Search for the cell housing the specified text and yield its (X, Y) center coordinate. 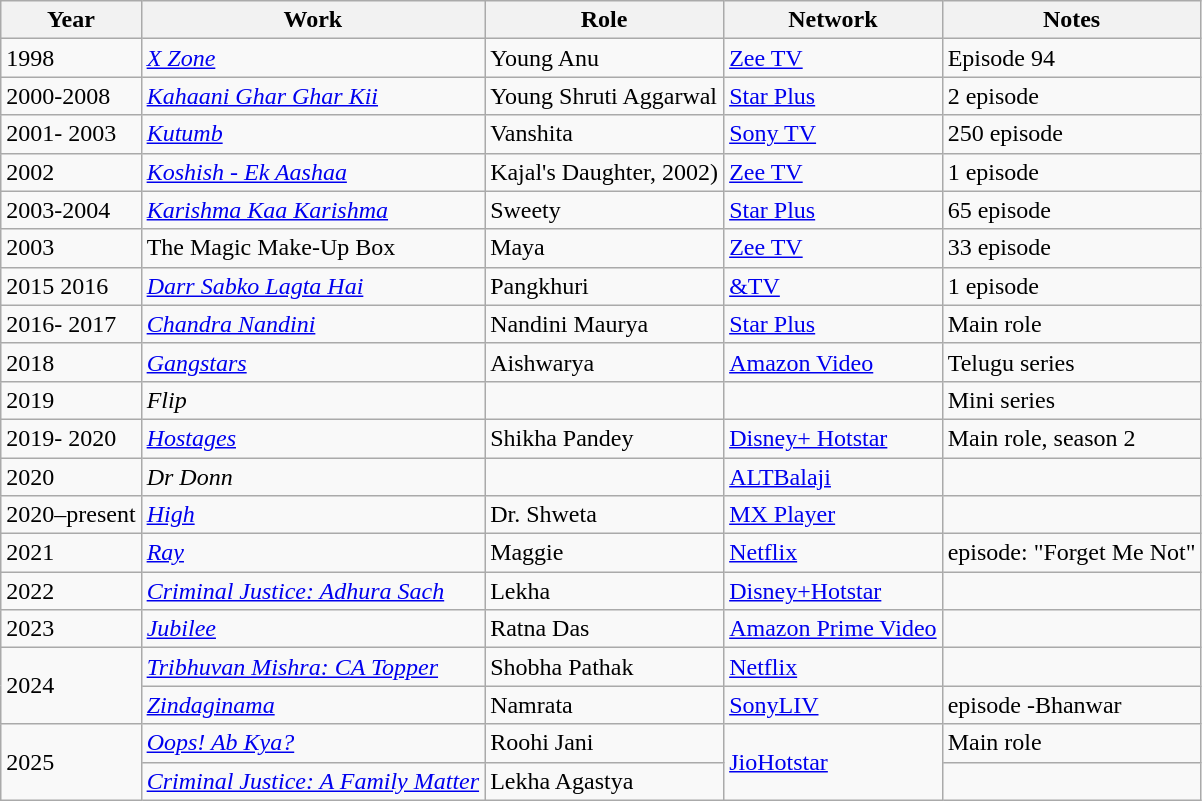
Episode 94 (1072, 58)
2019- 2020 (71, 438)
Gangstars (312, 362)
2021 (71, 553)
MX Player (833, 515)
Nandini Maurya (604, 324)
1998 (71, 58)
Lekha Agastya (604, 781)
Sony TV (833, 134)
2020 (71, 477)
Flip (312, 400)
2022 (71, 591)
Mini series (1072, 400)
episode -Bhanwar (1072, 705)
2015 2016 (71, 286)
Ray (312, 553)
Telugu series (1072, 362)
X Zone (312, 58)
The Magic Make-Up Box (312, 248)
2016- 2017 (71, 324)
2023 (71, 629)
Roohi Jani (604, 743)
Criminal Justice: Adhura Sach (312, 591)
Disney+Hotstar (833, 591)
Role (604, 20)
250 episode (1072, 134)
2003-2004 (71, 210)
2000-2008 (71, 96)
Dr Donn (312, 477)
Oops! Ab Kya? (312, 743)
Zindaginama (312, 705)
Kajal's Daughter, 2002) (604, 172)
33 episode (1072, 248)
Ratna Das (604, 629)
Dr. Shweta (604, 515)
ALTBalaji (833, 477)
Notes (1072, 20)
Koshish - Ek Aashaa (312, 172)
2 episode (1072, 96)
Network (833, 20)
Shikha Pandey (604, 438)
episode: "Forget Me Not" (1072, 553)
Shobha Pathak (604, 667)
Lekha (604, 591)
Work (312, 20)
Criminal Justice: A Family Matter (312, 781)
Namrata (604, 705)
Pangkhuri (604, 286)
Hostages (312, 438)
Young Anu (604, 58)
Vanshita (604, 134)
Young Shruti Aggarwal (604, 96)
Darr Sabko Lagta Hai (312, 286)
65 episode (1072, 210)
Main role, season 2 (1072, 438)
JioHotstar (833, 762)
Aishwarya (604, 362)
Amazon Video (833, 362)
Maya (604, 248)
Sweety (604, 210)
2025 (71, 762)
2018 (71, 362)
Year (71, 20)
2002 (71, 172)
Kahaani Ghar Ghar Kii (312, 96)
Maggie (604, 553)
Disney+ Hotstar (833, 438)
High (312, 515)
&TV (833, 286)
Kutumb (312, 134)
Jubilee (312, 629)
2001- 2003 (71, 134)
2020–present (71, 515)
2003 (71, 248)
Karishma Kaa Karishma (312, 210)
Tribhuvan Mishra: CA Topper (312, 667)
Amazon Prime Video (833, 629)
2024 (71, 686)
SonyLIV (833, 705)
Chandra Nandini (312, 324)
2019 (71, 400)
